For the text-containing cell, return its midpoint in [x, y] coordinate format. 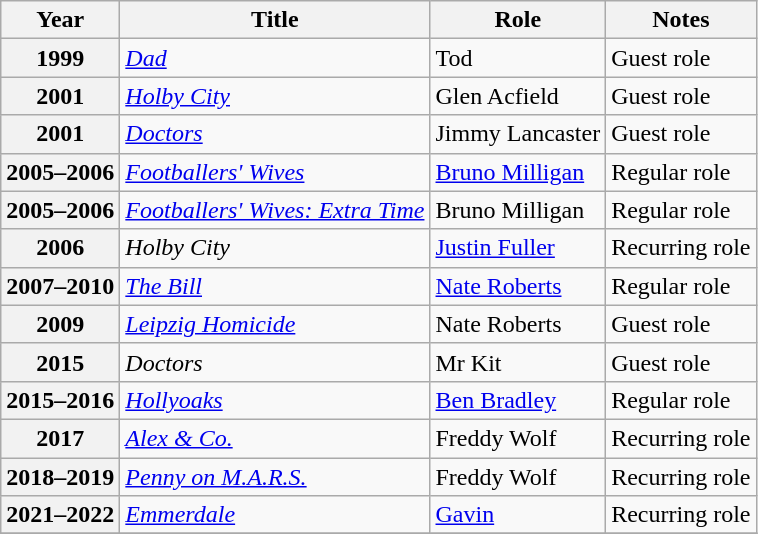
2009 [60, 324]
2015–2016 [60, 400]
2007–2010 [60, 286]
2017 [60, 438]
Alex & Co. [275, 438]
Notes [681, 20]
Ben Bradley [518, 400]
Footballers' Wives: Extra Time [275, 210]
The Bill [275, 286]
2006 [60, 248]
Jimmy Lancaster [518, 134]
Title [275, 20]
Gavin [518, 515]
Leipzig Homicide [275, 324]
Footballers' Wives [275, 172]
Glen Acfield [518, 96]
2021–2022 [60, 515]
2015 [60, 362]
Hollyoaks [275, 400]
Justin Fuller [518, 248]
Penny on M.A.R.S. [275, 477]
Tod [518, 58]
Dad [275, 58]
Year [60, 20]
Role [518, 20]
Emmerdale [275, 515]
Mr Kit [518, 362]
1999 [60, 58]
2018–2019 [60, 477]
